Search for the cell housing the specified text and yield its [x, y] center coordinate. 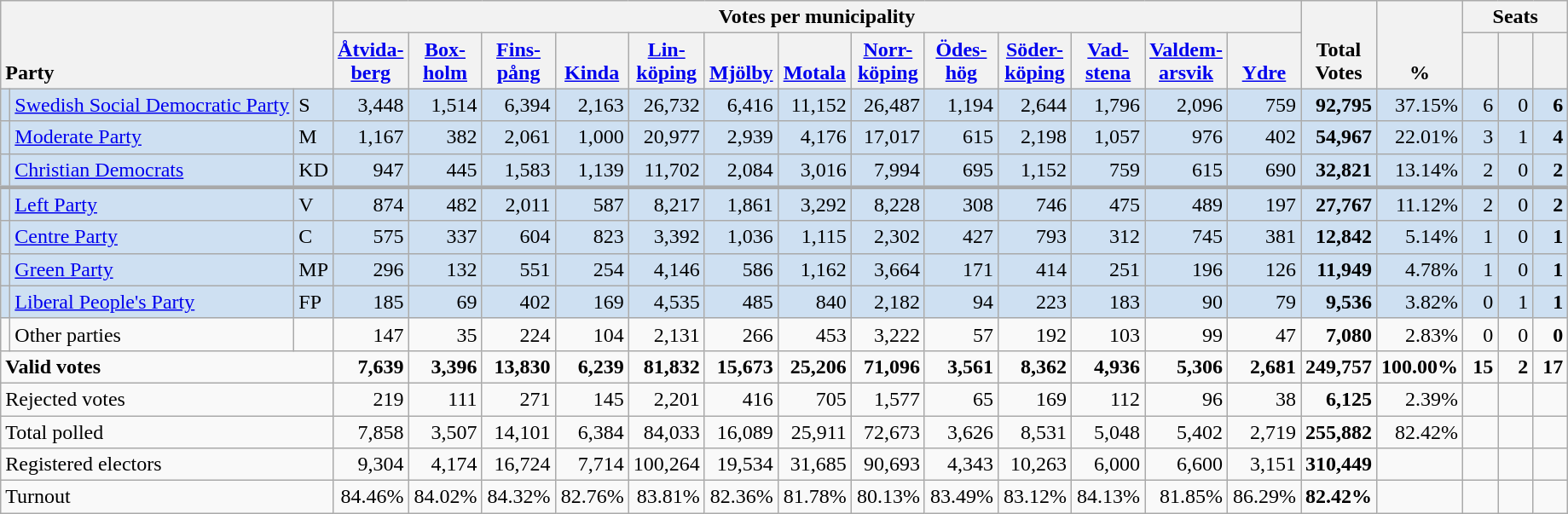
FP [314, 302]
705 [814, 399]
249,757 [1339, 367]
1,577 [888, 399]
112 [1108, 399]
82.76% [592, 497]
Box- holm [445, 61]
84.46% [371, 497]
14,101 [518, 432]
2,096 [1187, 105]
% [1420, 44]
82.36% [741, 497]
100.00% [1420, 367]
2,131 [667, 334]
100,264 [667, 465]
11,152 [814, 105]
17 [1550, 367]
3,507 [445, 432]
382 [445, 137]
6,000 [1108, 465]
604 [518, 237]
11.12% [1420, 205]
83.12% [1034, 497]
Åtvida- berg [371, 61]
1,000 [592, 137]
31,685 [814, 465]
15 [1480, 367]
Rejected votes [167, 399]
13,830 [518, 367]
2,719 [1264, 432]
84.02% [445, 497]
485 [741, 302]
695 [961, 170]
4,176 [814, 137]
147 [371, 334]
3,392 [667, 237]
3,561 [961, 367]
54,967 [1339, 137]
16,089 [741, 432]
4.78% [1420, 269]
71,096 [888, 367]
2.83% [1420, 334]
Swedish Social Democratic Party [152, 105]
185 [371, 302]
1,796 [1108, 105]
19,534 [741, 465]
219 [371, 399]
26,487 [888, 105]
37.15% [1420, 105]
746 [1034, 205]
Christian Democrats [152, 170]
5.14% [1420, 237]
20,977 [667, 137]
17,017 [888, 137]
3 [1480, 137]
1,139 [592, 170]
Turnout [167, 497]
Other parties [152, 334]
27,767 [1339, 205]
381 [1264, 237]
223 [1034, 302]
3,016 [814, 170]
2,644 [1034, 105]
Party [167, 44]
Total polled [167, 432]
197 [1264, 205]
271 [518, 399]
1,861 [741, 205]
MP [314, 269]
96 [1187, 399]
Votes per municipality [817, 17]
2,939 [741, 137]
S [314, 105]
Moderate Party [152, 137]
57 [961, 334]
65 [961, 399]
80.13% [888, 497]
12,842 [1339, 237]
Liberal People's Party [152, 302]
145 [592, 399]
81.85% [1187, 497]
Kinda [592, 61]
69 [445, 302]
874 [371, 205]
2,302 [888, 237]
445 [445, 170]
2,182 [888, 302]
35 [445, 334]
296 [371, 269]
266 [741, 334]
4,343 [961, 465]
84.13% [1108, 497]
1,057 [1108, 137]
11,949 [1339, 269]
196 [1187, 269]
976 [1187, 137]
1,194 [961, 105]
6,600 [1187, 465]
92,795 [1339, 105]
7,994 [888, 170]
2,198 [1034, 137]
8,217 [667, 205]
5,048 [1108, 432]
99 [1187, 334]
823 [592, 237]
2,201 [667, 399]
4,535 [667, 302]
KD [314, 170]
224 [518, 334]
C [314, 237]
1,115 [814, 237]
4,936 [1108, 367]
15,673 [741, 367]
83.81% [667, 497]
6,239 [592, 367]
840 [814, 302]
2,163 [592, 105]
2,084 [741, 170]
7,080 [1339, 334]
575 [371, 237]
81,832 [667, 367]
26,732 [667, 105]
251 [1108, 269]
90 [1187, 302]
7,639 [371, 367]
16,724 [518, 465]
489 [1187, 205]
111 [445, 399]
81.78% [814, 497]
22.01% [1420, 137]
427 [961, 237]
79 [1264, 302]
8,531 [1034, 432]
25,206 [814, 367]
3,222 [888, 334]
414 [1034, 269]
416 [741, 399]
83.49% [961, 497]
9,304 [371, 465]
M [314, 137]
453 [814, 334]
13.14% [1420, 170]
1,514 [445, 105]
Söder- köping [1034, 61]
Lin- köping [667, 61]
3,626 [961, 432]
3,292 [814, 205]
Total Votes [1339, 44]
Mjölby [741, 61]
4,146 [667, 269]
586 [741, 269]
2,681 [1264, 367]
1,152 [1034, 170]
25,911 [814, 432]
10,263 [1034, 465]
4 [1550, 137]
482 [445, 205]
793 [1034, 237]
Valid votes [167, 367]
6,125 [1339, 399]
32,821 [1339, 170]
Ödes- hög [961, 61]
310,449 [1339, 465]
2,061 [518, 137]
255,882 [1339, 432]
Ydre [1264, 61]
103 [1108, 334]
72,673 [888, 432]
84,033 [667, 432]
47 [1264, 334]
V [314, 205]
3,151 [1264, 465]
183 [1108, 302]
6,394 [518, 105]
86.29% [1264, 497]
6,384 [592, 432]
2,011 [518, 205]
1,162 [814, 269]
745 [1187, 237]
171 [961, 269]
3,664 [888, 269]
Motala [814, 61]
9,536 [1339, 302]
3,396 [445, 367]
104 [592, 334]
11,702 [667, 170]
Registered electors [167, 465]
7,714 [592, 465]
587 [592, 205]
Left Party [152, 205]
690 [1264, 170]
Centre Party [152, 237]
475 [1108, 205]
Valdem- arsvik [1187, 61]
1,167 [371, 137]
254 [592, 269]
7,858 [371, 432]
192 [1034, 334]
2.39% [1420, 399]
3,448 [371, 105]
90,693 [888, 465]
8,228 [888, 205]
1,583 [518, 170]
5,306 [1187, 367]
132 [445, 269]
126 [1264, 269]
Fins- pång [518, 61]
Seats [1516, 17]
6,416 [741, 105]
Norr- köping [888, 61]
312 [1108, 237]
4,174 [445, 465]
38 [1264, 399]
Green Party [152, 269]
947 [371, 170]
8,362 [1034, 367]
94 [961, 302]
5,402 [1187, 432]
337 [445, 237]
Vad- stena [1108, 61]
1,036 [741, 237]
551 [518, 269]
84.32% [518, 497]
3.82% [1420, 302]
308 [961, 205]
